Return the [x, y] coordinate for the center point of the cell that contains the specified text.  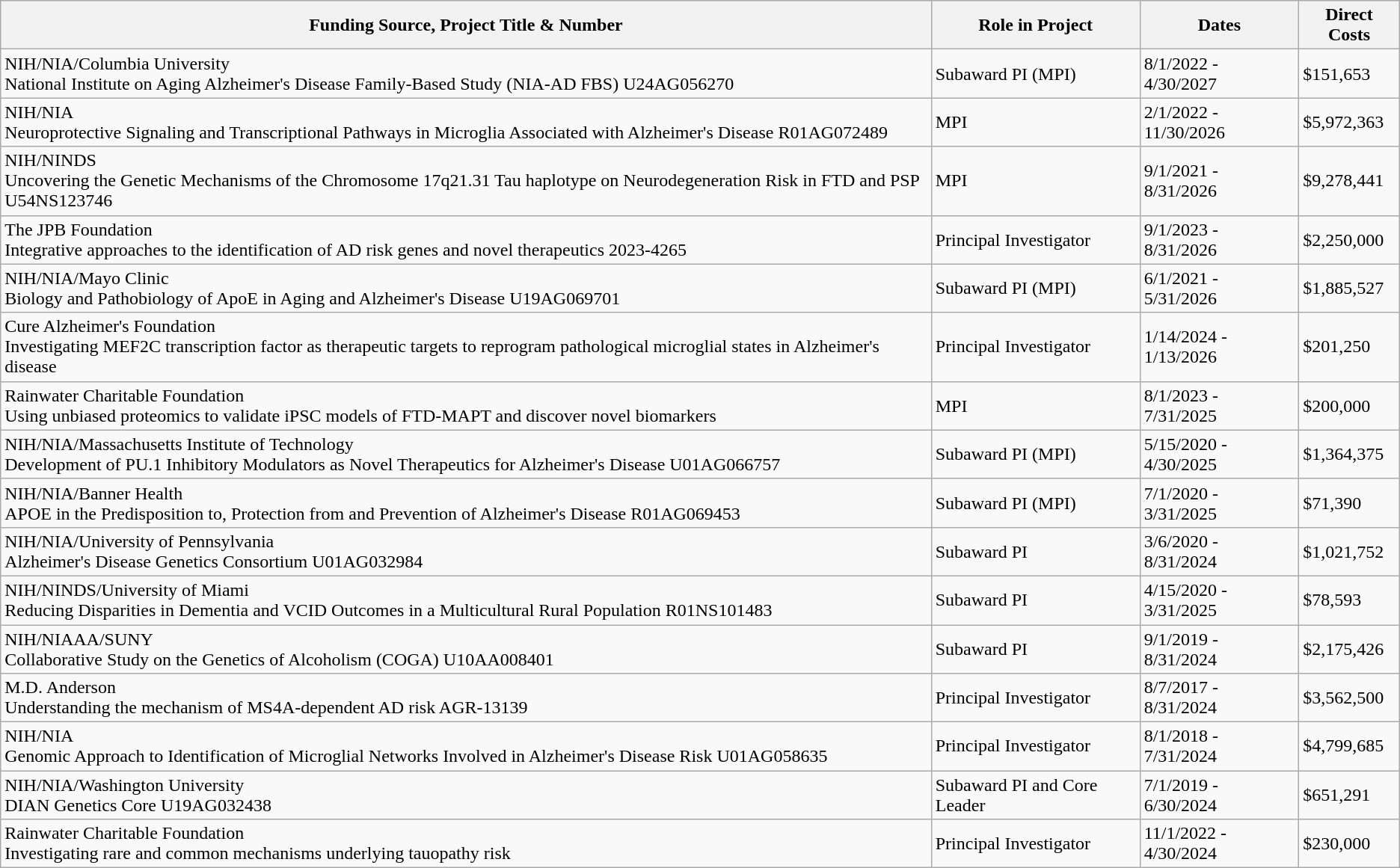
$3,562,500 [1349, 698]
$2,175,426 [1349, 649]
Subaward PI and Core Leader [1035, 795]
$230,000 [1349, 843]
8/7/2017 - 8/31/2024 [1219, 698]
$1,364,375 [1349, 455]
$71,390 [1349, 502]
$9,278,441 [1349, 181]
5/15/2020 - 4/30/2025 [1219, 455]
$651,291 [1349, 795]
$5,972,363 [1349, 123]
3/6/2020 - 8/31/2024 [1219, 552]
NIH/NIA/University of PennsylvaniaAlzheimer's Disease Genetics Consortium U01AG032984 [466, 552]
$4,799,685 [1349, 746]
NIH/NIA/Banner HealthAPOE in the Predisposition to, Protection from and Prevention of Alzheimer's Disease R01AG069453 [466, 502]
6/1/2021 - 5/31/2026 [1219, 289]
The JPB FoundationIntegrative approaches to the identification of AD risk genes and novel therapeutics 2023-4265 [466, 239]
7/1/2020 - 3/31/2025 [1219, 502]
Rainwater Charitable FoundationInvestigating rare and common mechanisms underlying tauopathy risk [466, 843]
NIH/NINDS/University of MiamiReducing Disparities in Dementia and VCID Outcomes in a Multicultural Rural Population R01NS101483 [466, 600]
NIH/NIA/Washington UniversityDIAN Genetics Core U19AG032438 [466, 795]
Dates [1219, 25]
8/1/2022 - 4/30/2027 [1219, 73]
Direct Costs [1349, 25]
Rainwater Charitable FoundationUsing unbiased proteomics to validate iPSC models of FTD-MAPT and discover novel biomarkers [466, 405]
11/1/2022 - 4/30/2024 [1219, 843]
M.D. AndersonUnderstanding the mechanism of MS4A-dependent AD risk AGR-13139 [466, 698]
$151,653 [1349, 73]
8/1/2023 - 7/31/2025 [1219, 405]
NIH/NIA/Columbia UniversityNational Institute on Aging Alzheimer's Disease Family-Based Study (NIA-AD FBS) U24AG056270 [466, 73]
$2,250,000 [1349, 239]
8/1/2018 - 7/31/2024 [1219, 746]
2/1/2022 - 11/30/2026 [1219, 123]
$1,021,752 [1349, 552]
9/1/2019 - 8/31/2024 [1219, 649]
NIH/NIA/Massachusetts Institute of TechnologyDevelopment of PU.1 Inhibitory Modulators as Novel Therapeutics for Alzheimer's Disease U01AG066757 [466, 455]
9/1/2021 - 8/31/2026 [1219, 181]
NIH/NIA/Mayo ClinicBiology and Pathobiology of ApoE in Aging and Alzheimer's Disease U19AG069701 [466, 289]
1/14/2024 - 1/13/2026 [1219, 347]
NIH/NINDSUncovering the Genetic Mechanisms of the Chromosome 17q21.31 Tau haplotype on Neurodegeneration Risk in FTD and PSP U54NS123746 [466, 181]
$200,000 [1349, 405]
4/15/2020 - 3/31/2025 [1219, 600]
7/1/2019 - 6/30/2024 [1219, 795]
$78,593 [1349, 600]
NIH/NIANeuroprotective Signaling and Transcriptional Pathways in Microglia Associated with Alzheimer's Disease R01AG072489 [466, 123]
$201,250 [1349, 347]
NIH/NIAAA/SUNYCollaborative Study on the Genetics of Alcoholism (COGA) U10AA008401 [466, 649]
$1,885,527 [1349, 289]
Role in Project [1035, 25]
9/1/2023 - 8/31/2026 [1219, 239]
NIH/NIAGenomic Approach to Identification of Microglial Networks Involved in Alzheimer's Disease Risk U01AG058635 [466, 746]
Funding Source, Project Title & Number [466, 25]
